Scan for the cell matching the given text and deliver its [X, Y] coordinate at center. 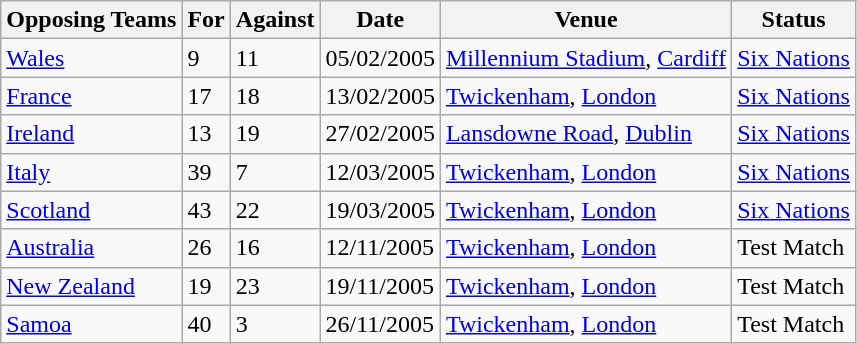
France [92, 96]
Australia [92, 248]
Lansdowne Road, Dublin [586, 134]
Italy [92, 172]
Against [275, 20]
Wales [92, 58]
23 [275, 286]
19/11/2005 [380, 286]
26/11/2005 [380, 324]
Venue [586, 20]
11 [275, 58]
18 [275, 96]
Scotland [92, 210]
22 [275, 210]
7 [275, 172]
17 [206, 96]
For [206, 20]
19/03/2005 [380, 210]
43 [206, 210]
Millennium Stadium, Cardiff [586, 58]
12/03/2005 [380, 172]
05/02/2005 [380, 58]
40 [206, 324]
13/02/2005 [380, 96]
Ireland [92, 134]
New Zealand [92, 286]
13 [206, 134]
Samoa [92, 324]
Date [380, 20]
16 [275, 248]
Status [794, 20]
39 [206, 172]
26 [206, 248]
9 [206, 58]
Opposing Teams [92, 20]
27/02/2005 [380, 134]
12/11/2005 [380, 248]
3 [275, 324]
